From the cell containing the given text, extract its center point as (x, y) coordinate. 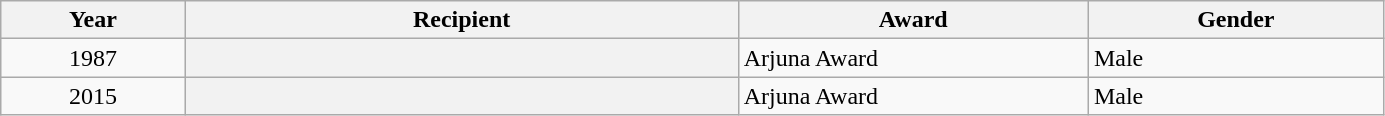
2015 (93, 96)
Award (913, 20)
Recipient (462, 20)
Year (93, 20)
Gender (1236, 20)
1987 (93, 58)
